Pinpoint the cell where the given text exists, returning its [x, y] midpoint coordinate. 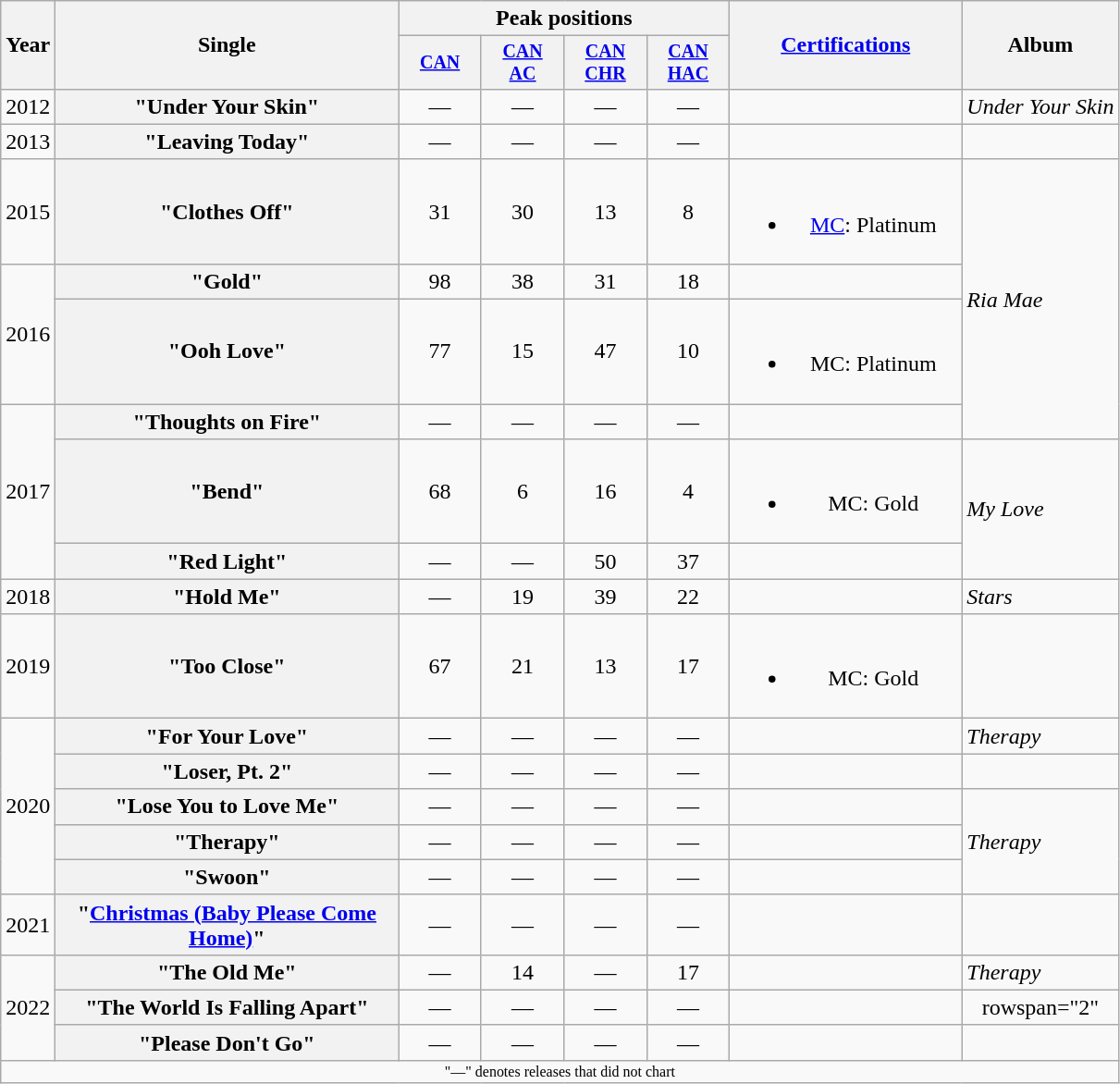
CAN [440, 63]
2017 [28, 492]
"Under Your Skin" [228, 106]
2021 [28, 925]
10 [688, 351]
"Red Light" [228, 561]
8 [688, 211]
19 [522, 597]
"Thoughts on Fire" [228, 422]
14 [522, 972]
67 [440, 666]
"Leaving Today" [228, 142]
2016 [28, 333]
"Swoon" [228, 877]
My Love [1040, 509]
6 [522, 492]
Single [228, 45]
38 [522, 281]
"—" denotes releases that did not chart [560, 1071]
CAN AC [522, 63]
CAN HAC [688, 63]
21 [522, 666]
CAN CHR [605, 63]
4 [688, 492]
15 [522, 351]
Stars [1040, 597]
"Therapy" [228, 842]
"Loser, Pt. 2" [228, 771]
2020 [28, 807]
Album [1040, 45]
"Christmas (Baby Please Come Home)" [228, 925]
rowspan="2" [1040, 1007]
2013 [28, 142]
"Please Don't Go" [228, 1042]
Under Your Skin [1040, 106]
18 [688, 281]
47 [605, 351]
2022 [28, 1007]
"Clothes Off" [228, 211]
Certifications [845, 45]
68 [440, 492]
Peak positions [564, 18]
50 [605, 561]
"For Your Love" [228, 736]
2012 [28, 106]
"Bend" [228, 492]
"Too Close" [228, 666]
16 [605, 492]
30 [522, 211]
"The Old Me" [228, 972]
Ria Mae [1040, 299]
Year [28, 45]
2019 [28, 666]
"The World Is Falling Apart" [228, 1007]
98 [440, 281]
39 [605, 597]
22 [688, 597]
"Ooh Love" [228, 351]
37 [688, 561]
77 [440, 351]
"Lose You to Love Me" [228, 807]
"Hold Me" [228, 597]
"Gold" [228, 281]
2018 [28, 597]
2015 [28, 211]
